For the text-containing cell, return its midpoint in [x, y] coordinate format. 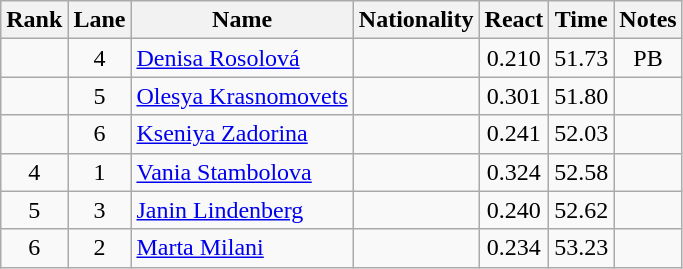
0.234 [514, 248]
52.62 [582, 210]
2 [100, 248]
1 [100, 172]
Marta Milani [242, 248]
51.80 [582, 96]
0.324 [514, 172]
51.73 [582, 58]
Olesya Krasnomovets [242, 96]
Time [582, 20]
React [514, 20]
Kseniya Zadorina [242, 134]
Janin Lindenberg [242, 210]
53.23 [582, 248]
3 [100, 210]
Nationality [416, 20]
52.58 [582, 172]
Rank [34, 20]
0.241 [514, 134]
Denisa Rosolová [242, 58]
Vania Stambolova [242, 172]
0.240 [514, 210]
Notes [648, 20]
PB [648, 58]
0.210 [514, 58]
Name [242, 20]
Lane [100, 20]
52.03 [582, 134]
0.301 [514, 96]
